Return the (x, y) coordinate for the center point of the cell that contains the specified text.  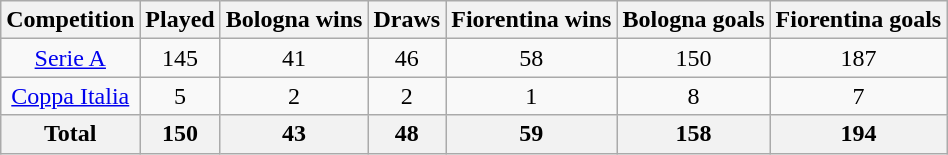
46 (407, 58)
Total (70, 134)
58 (532, 58)
8 (694, 96)
158 (694, 134)
Fiorentina goals (858, 20)
Fiorentina wins (532, 20)
Coppa Italia (70, 96)
194 (858, 134)
7 (858, 96)
Serie A (70, 58)
Bologna goals (694, 20)
Bologna wins (294, 20)
1 (532, 96)
Draws (407, 20)
187 (858, 58)
Competition (70, 20)
41 (294, 58)
Played (180, 20)
43 (294, 134)
145 (180, 58)
5 (180, 96)
59 (532, 134)
48 (407, 134)
